Output the [X, Y] coordinate of the center of the cell containing the given text.  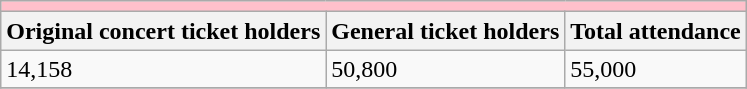
50,800 [446, 69]
55,000 [656, 69]
14,158 [164, 69]
Total attendance [656, 31]
Original concert ticket holders [164, 31]
General ticket holders [446, 31]
